Extract the [X, Y] coordinate from the center of the cell holding the provided text.  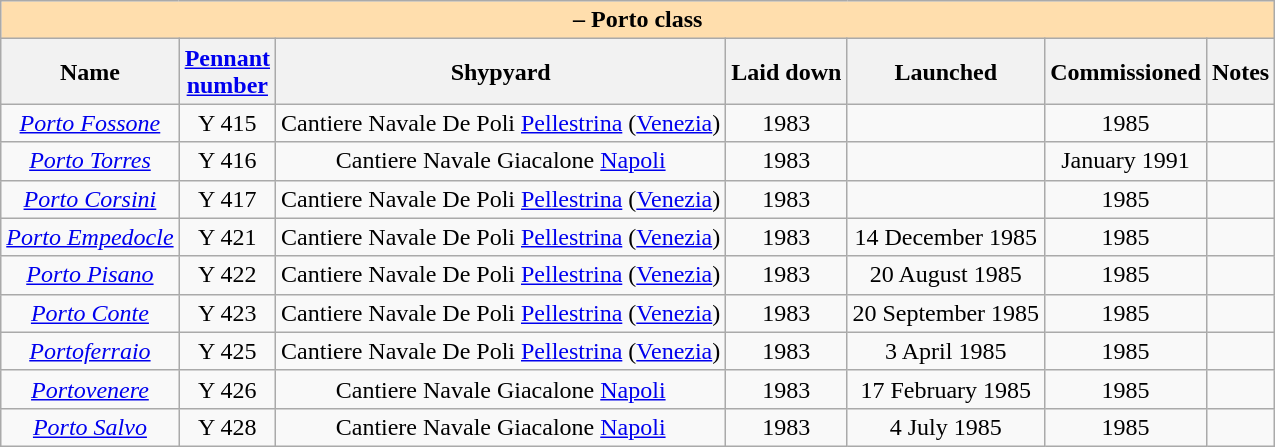
3 April 1985 [946, 351]
Porto Empedocle [90, 237]
January 1991 [1126, 161]
17 February 1985 [946, 389]
Porto Fossone [90, 123]
Y 416 [227, 161]
Porto Torres [90, 161]
– Porto class [638, 20]
Portoferraio [90, 351]
20 August 1985 [946, 275]
Y 428 [227, 427]
Portovenere [90, 389]
Pennantnumber [227, 72]
Y 423 [227, 313]
Launched [946, 72]
Name [90, 72]
14 December 1985 [946, 237]
Y 425 [227, 351]
Y 422 [227, 275]
Porto Salvo [90, 427]
Commissioned [1126, 72]
20 September 1985 [946, 313]
4 July 1985 [946, 427]
Shypyard [501, 72]
Y 417 [227, 199]
Y 415 [227, 123]
Laid down [786, 72]
Porto Pisano [90, 275]
Y 426 [227, 389]
Notes [1240, 72]
Porto Conte [90, 313]
Y 421 [227, 237]
Porto Corsini [90, 199]
